Find where the given text appears and provide that cell's center as (X, Y) coordinate. 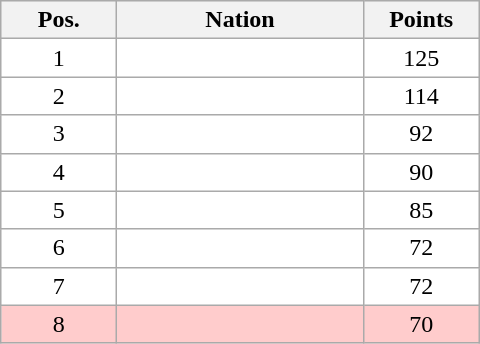
5 (59, 210)
6 (59, 248)
114 (421, 96)
Nation (240, 20)
4 (59, 172)
70 (421, 324)
85 (421, 210)
125 (421, 58)
7 (59, 286)
2 (59, 96)
8 (59, 324)
Points (421, 20)
Pos. (59, 20)
90 (421, 172)
92 (421, 134)
1 (59, 58)
3 (59, 134)
